Pinpoint the cell where the given text exists, returning its (x, y) midpoint coordinate. 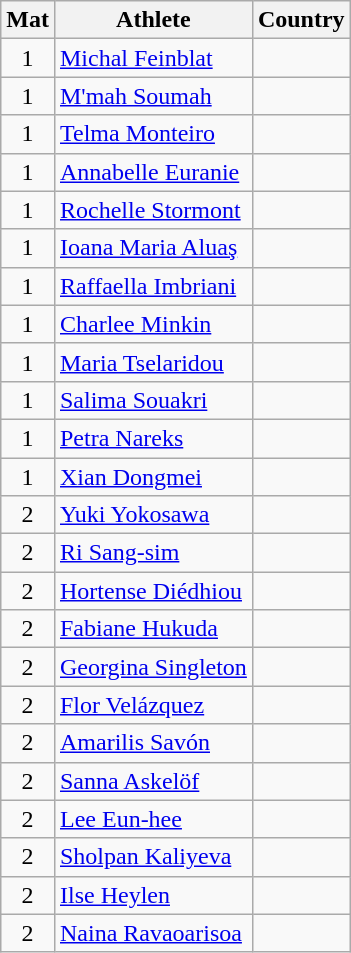
Charlee Minkin (153, 324)
Athlete (153, 20)
Rochelle Stormont (153, 210)
Ri Sang-sim (153, 553)
Fabiane Hukuda (153, 629)
Michal Feinblat (153, 58)
Sholpan Kaliyeva (153, 857)
M'mah Soumah (153, 96)
Yuki Yokosawa (153, 515)
Salima Souakri (153, 400)
Ilse Heylen (153, 895)
Annabelle Euranie (153, 172)
Ioana Maria Aluaş (153, 248)
Mat (28, 20)
Telma Monteiro (153, 134)
Hortense Diédhiou (153, 591)
Flor Velázquez (153, 705)
Raffaella Imbriani (153, 286)
Maria Tselaridou (153, 362)
Xian Dongmei (153, 477)
Naina Ravaoarisoa (153, 933)
Amarilis Savón (153, 743)
Sanna Askelöf (153, 781)
Georgina Singleton (153, 667)
Country (301, 20)
Petra Nareks (153, 438)
Lee Eun-hee (153, 819)
